Scan for the cell matching the given text and deliver its [x, y] coordinate at center. 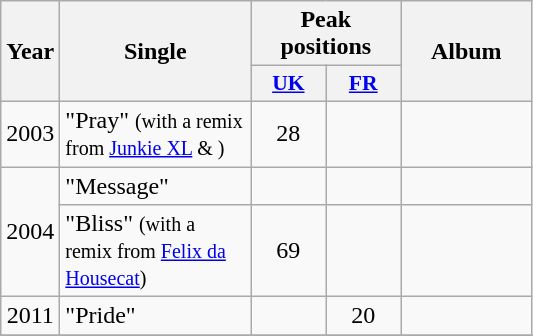
Peak positions [326, 34]
20 [364, 316]
2004 [30, 231]
28 [288, 134]
"Message" [156, 185]
"Bliss" (with a remix from Felix da Housecat) [156, 251]
Year [30, 52]
2003 [30, 134]
2011 [30, 316]
Album [466, 52]
Single [156, 52]
69 [288, 251]
"Pride" [156, 316]
FR [364, 84]
"Pray" (with a remix from Junkie XL & ) [156, 134]
UK [288, 84]
